Output the (x, y) coordinate of the center of the cell containing the given text.  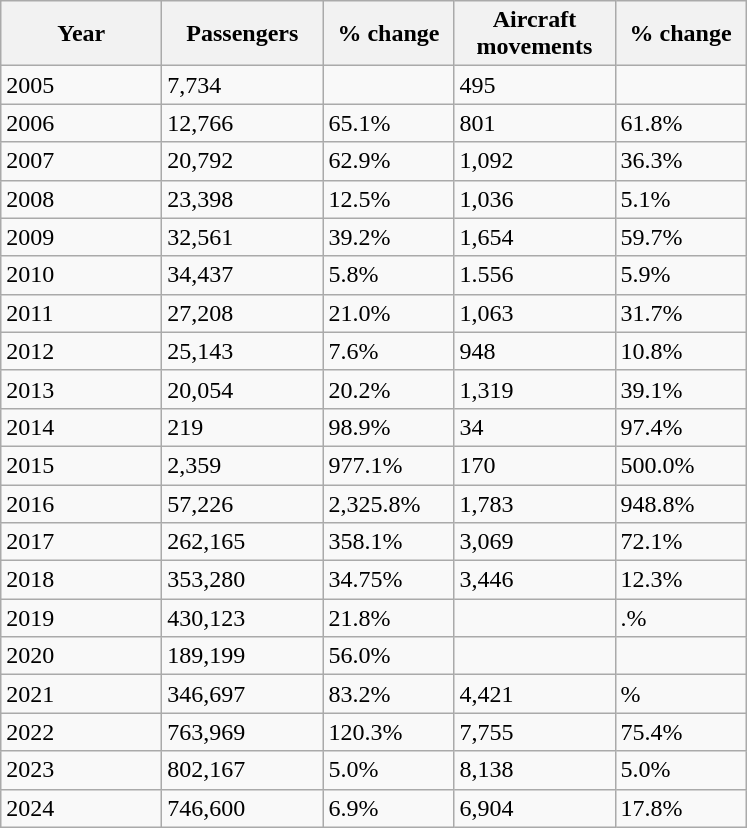
7,734 (242, 85)
75.4% (680, 732)
23,398 (242, 199)
20.2% (388, 389)
7.6% (388, 351)
2006 (82, 123)
25,143 (242, 351)
20,054 (242, 389)
1,063 (534, 313)
21.0% (388, 313)
20,792 (242, 161)
57,226 (242, 503)
2016 (82, 503)
1.556 (534, 275)
.% (680, 618)
2015 (82, 465)
2013 (82, 389)
72.1% (680, 542)
5.1% (680, 199)
6,904 (534, 808)
495 (534, 85)
17.8% (680, 808)
120.3% (388, 732)
2017 (82, 542)
12.3% (680, 580)
2010 (82, 275)
262,165 (242, 542)
Aircraft movements (534, 34)
2008 (82, 199)
31.7% (680, 313)
5.9% (680, 275)
3,069 (534, 542)
353,280 (242, 580)
2,359 (242, 465)
170 (534, 465)
Passengers (242, 34)
21.8% (388, 618)
34,437 (242, 275)
2012 (82, 351)
65.1% (388, 123)
2021 (82, 694)
% (680, 694)
2018 (82, 580)
2023 (82, 770)
430,123 (242, 618)
802,167 (242, 770)
36.3% (680, 161)
59.7% (680, 237)
1,654 (534, 237)
189,199 (242, 656)
1,036 (534, 199)
83.2% (388, 694)
97.4% (680, 427)
346,697 (242, 694)
61.8% (680, 123)
8,138 (534, 770)
2022 (82, 732)
6.9% (388, 808)
2024 (82, 808)
2011 (82, 313)
7,755 (534, 732)
2019 (82, 618)
4,421 (534, 694)
746,600 (242, 808)
801 (534, 123)
12,766 (242, 123)
Year (82, 34)
39.2% (388, 237)
3,446 (534, 580)
34 (534, 427)
32,561 (242, 237)
56.0% (388, 656)
358.1% (388, 542)
219 (242, 427)
2,325.8% (388, 503)
34.75% (388, 580)
1,319 (534, 389)
1,783 (534, 503)
2007 (82, 161)
500.0% (680, 465)
1,092 (534, 161)
2020 (82, 656)
5.8% (388, 275)
98.9% (388, 427)
62.9% (388, 161)
12.5% (388, 199)
39.1% (680, 389)
2014 (82, 427)
948 (534, 351)
2009 (82, 237)
27,208 (242, 313)
763,969 (242, 732)
2005 (82, 85)
10.8% (680, 351)
948.8% (680, 503)
977.1% (388, 465)
